From the cell containing the given text, extract its center point as (X, Y) coordinate. 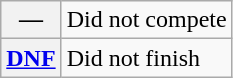
DNF (31, 58)
Did not compete (146, 20)
Did not finish (146, 58)
— (31, 20)
